Search for the cell housing the specified text and yield its [X, Y] center coordinate. 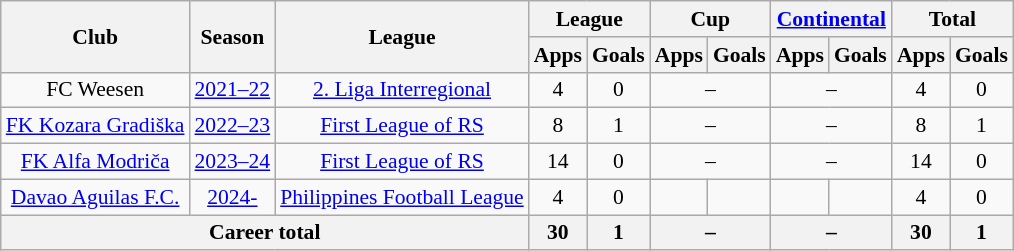
Career total [265, 233]
2022–23 [233, 126]
FK Kozara Gradiška [96, 126]
Total [952, 19]
2023–24 [233, 162]
Philippines Football League [402, 197]
2. Liga Interregional [402, 90]
Club [96, 36]
2024- [233, 197]
FK Alfa Modriča [96, 162]
Continental [832, 19]
Davao Aguilas F.C. [96, 197]
FC Weesen [96, 90]
2021–22 [233, 90]
Cup [710, 19]
Season [233, 36]
